Scan for the cell matching the given text and deliver its [X, Y] coordinate at center. 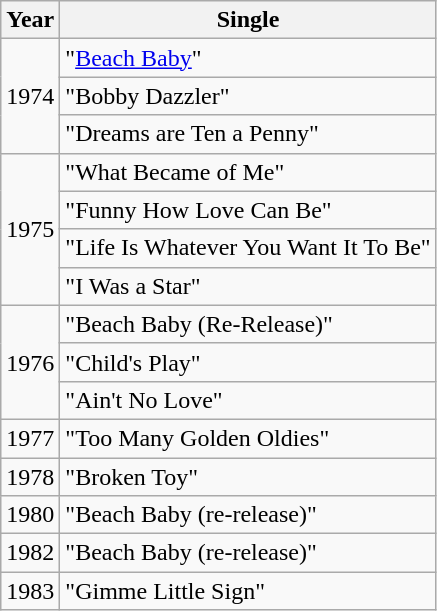
1976 [30, 362]
1978 [30, 477]
"I Was a Star" [248, 286]
"Too Many Golden Oldies" [248, 438]
1983 [30, 591]
Single [248, 20]
"Life Is Whatever You Want It To Be" [248, 248]
1980 [30, 515]
"Broken Toy" [248, 477]
"Beach Baby" [248, 58]
"Ain't No Love" [248, 400]
1975 [30, 229]
"Dreams are Ten a Penny" [248, 134]
"Gimme Little Sign" [248, 591]
1977 [30, 438]
"Child's Play" [248, 362]
1982 [30, 553]
"Bobby Dazzler" [248, 96]
"What Became of Me" [248, 172]
1974 [30, 96]
"Funny How Love Can Be" [248, 210]
"Beach Baby (Re-Release)" [248, 324]
Year [30, 20]
